Output the (X, Y) coordinate of the center of the cell containing the given text.  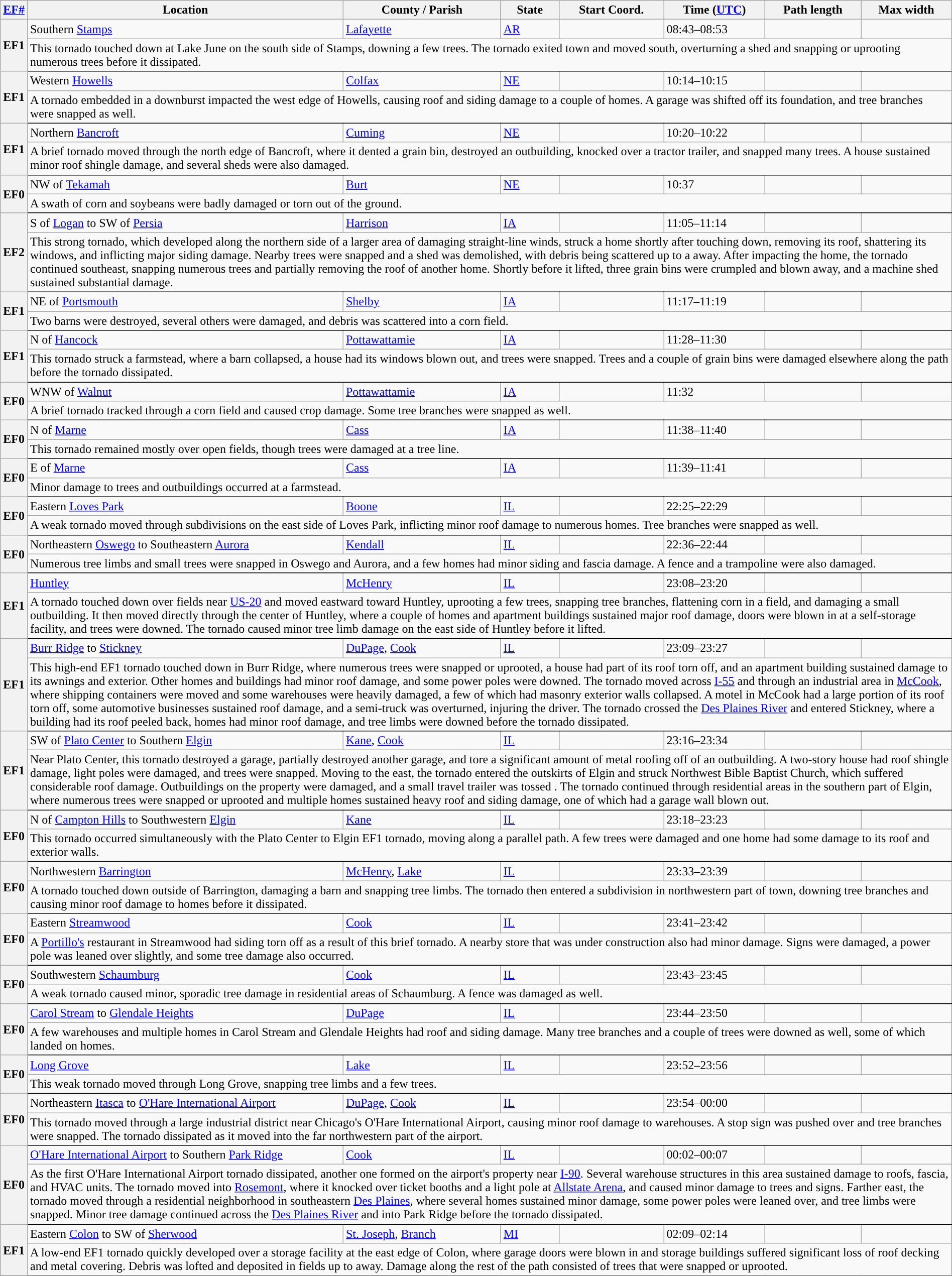
A swath of corn and soybeans were badly damaged or torn out of the ground. (489, 203)
Eastern Loves Park (185, 506)
Two barns were destroyed, several others were damaged, and debris was scattered into a corn field. (489, 321)
08:43–08:53 (714, 29)
Huntley (185, 583)
Kane (422, 820)
Carol Stream to Glendale Heights (185, 1013)
County / Parish (422, 10)
Kane, Cook (422, 741)
Burr Ridge to Stickney (185, 648)
McHenry, Lake (422, 871)
10:20–10:22 (714, 133)
10:37 (714, 184)
Lake (422, 1065)
Colfax (422, 81)
This tornado remained mostly over open fields, though trees were damaged at a tree line. (489, 449)
23:16–23:34 (714, 741)
Southwestern Schaumburg (185, 975)
22:36–22:44 (714, 544)
St. Joseph, Branch (422, 1234)
A brief tornado tracked through a corn field and caused crop damage. Some tree branches were snapped as well. (489, 411)
11:28–11:30 (714, 340)
02:09–02:14 (714, 1234)
00:02–00:07 (714, 1155)
A weak tornado caused minor, sporadic tree damage in residential areas of Schaumburg. A fence was damaged as well. (489, 994)
Northern Bancroft (185, 133)
11:17–11:19 (714, 301)
EF2 (14, 252)
Max width (907, 10)
N of Marne (185, 430)
Start Coord. (612, 10)
Burt (422, 184)
McHenry (422, 583)
Location (185, 10)
Kendall (422, 544)
11:05–11:14 (714, 222)
Northeastern Itasca to O'Hare International Airport (185, 1103)
22:25–22:29 (714, 506)
SW of Plato Center to Southern Elgin (185, 741)
23:09–23:27 (714, 648)
DuPage (422, 1013)
Minor damage to trees and outbuildings occurred at a farmstead. (489, 487)
N of Hancock (185, 340)
EF# (14, 10)
Harrison (422, 222)
23:18–23:23 (714, 820)
Northwestern Barrington (185, 871)
Eastern Colon to SW of Sherwood (185, 1234)
23:08–23:20 (714, 583)
10:14–10:15 (714, 81)
WNW of Walnut (185, 392)
S of Logan to SW of Persia (185, 222)
Northeastern Oswego to Southeastern Aurora (185, 544)
23:43–23:45 (714, 975)
23:54–00:00 (714, 1103)
11:32 (714, 392)
23:44–23:50 (714, 1013)
E of Marne (185, 468)
Western Howells (185, 81)
Shelby (422, 301)
Path length (812, 10)
NW of Tekamah (185, 184)
23:33–23:39 (714, 871)
Cuming (422, 133)
Boone (422, 506)
This weak tornado moved through Long Grove, snapping tree limbs and a few trees. (489, 1084)
AR (530, 29)
Time (UTC) (714, 10)
Lafayette (422, 29)
11:38–11:40 (714, 430)
Southern Stamps (185, 29)
State (530, 10)
Eastern Streamwood (185, 923)
23:52–23:56 (714, 1065)
11:39–11:41 (714, 468)
MI (530, 1234)
O'Hare International Airport to Southern Park Ridge (185, 1155)
Long Grove (185, 1065)
NE of Portsmouth (185, 301)
N of Campton Hills to Southwestern Elgin (185, 820)
23:41–23:42 (714, 923)
